Scan for the cell matching the given text and deliver its (X, Y) coordinate at center. 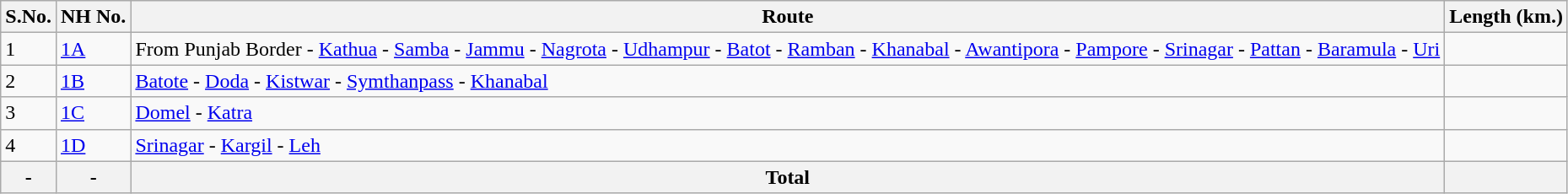
2 (29, 81)
Domel - Katra (788, 113)
3 (29, 113)
S.No. (29, 17)
1C (93, 113)
1A (93, 49)
Srinagar - Kargil - Leh (788, 145)
Batote - Doda - Kistwar - Symthanpass - Khanabal (788, 81)
Length (km.) (1506, 17)
1B (93, 81)
4 (29, 145)
NH No. (93, 17)
1 (29, 49)
Total (788, 177)
Route (788, 17)
1D (93, 145)
